Search for the cell housing the specified text and yield its [x, y] center coordinate. 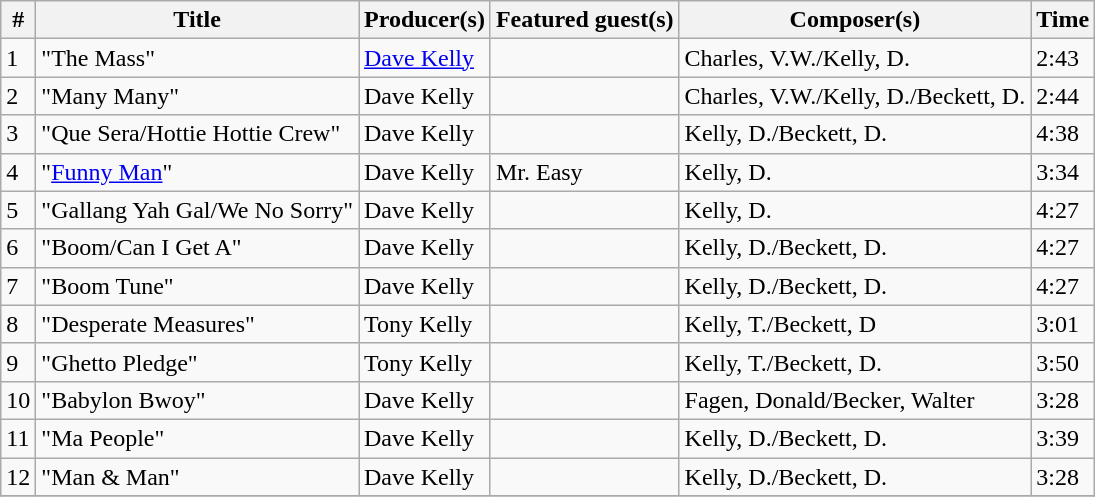
Title [198, 20]
4:38 [1063, 134]
8 [18, 324]
Time [1063, 20]
12 [18, 477]
2:43 [1063, 58]
9 [18, 362]
"Funny Man" [198, 172]
3:34 [1063, 172]
"Many Many" [198, 96]
6 [18, 248]
Featured guest(s) [584, 20]
3:50 [1063, 362]
7 [18, 286]
5 [18, 210]
3:39 [1063, 438]
"Babylon Bwoy" [198, 400]
4 [18, 172]
"Gallang Yah Gal/We No Sorry" [198, 210]
3 [18, 134]
Kelly, T./Beckett, D. [855, 362]
1 [18, 58]
Producer(s) [424, 20]
Mr. Easy [584, 172]
# [18, 20]
Composer(s) [855, 20]
10 [18, 400]
11 [18, 438]
Charles, V.W./Kelly, D. [855, 58]
"Boom/Can I Get A" [198, 248]
"Man & Man" [198, 477]
Kelly, T./Beckett, D [855, 324]
2 [18, 96]
2:44 [1063, 96]
3:01 [1063, 324]
Charles, V.W./Kelly, D./Beckett, D. [855, 96]
"Ghetto Pledge" [198, 362]
"Desperate Measures" [198, 324]
Fagen, Donald/Becker, Walter [855, 400]
"Ma People" [198, 438]
"Que Sera/Hottie Hottie Crew" [198, 134]
"Boom Tune" [198, 286]
"The Mass" [198, 58]
